Search for the cell housing the specified text and yield its (x, y) center coordinate. 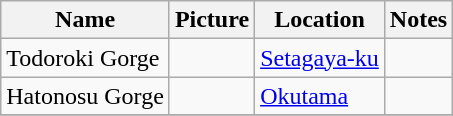
Todoroki Gorge (86, 58)
Name (86, 20)
Picture (212, 20)
Location (320, 20)
Okutama (320, 96)
Notes (418, 20)
Hatonosu Gorge (86, 96)
Setagaya-ku (320, 58)
